Find where the given text appears and provide that cell's center as (x, y) coordinate. 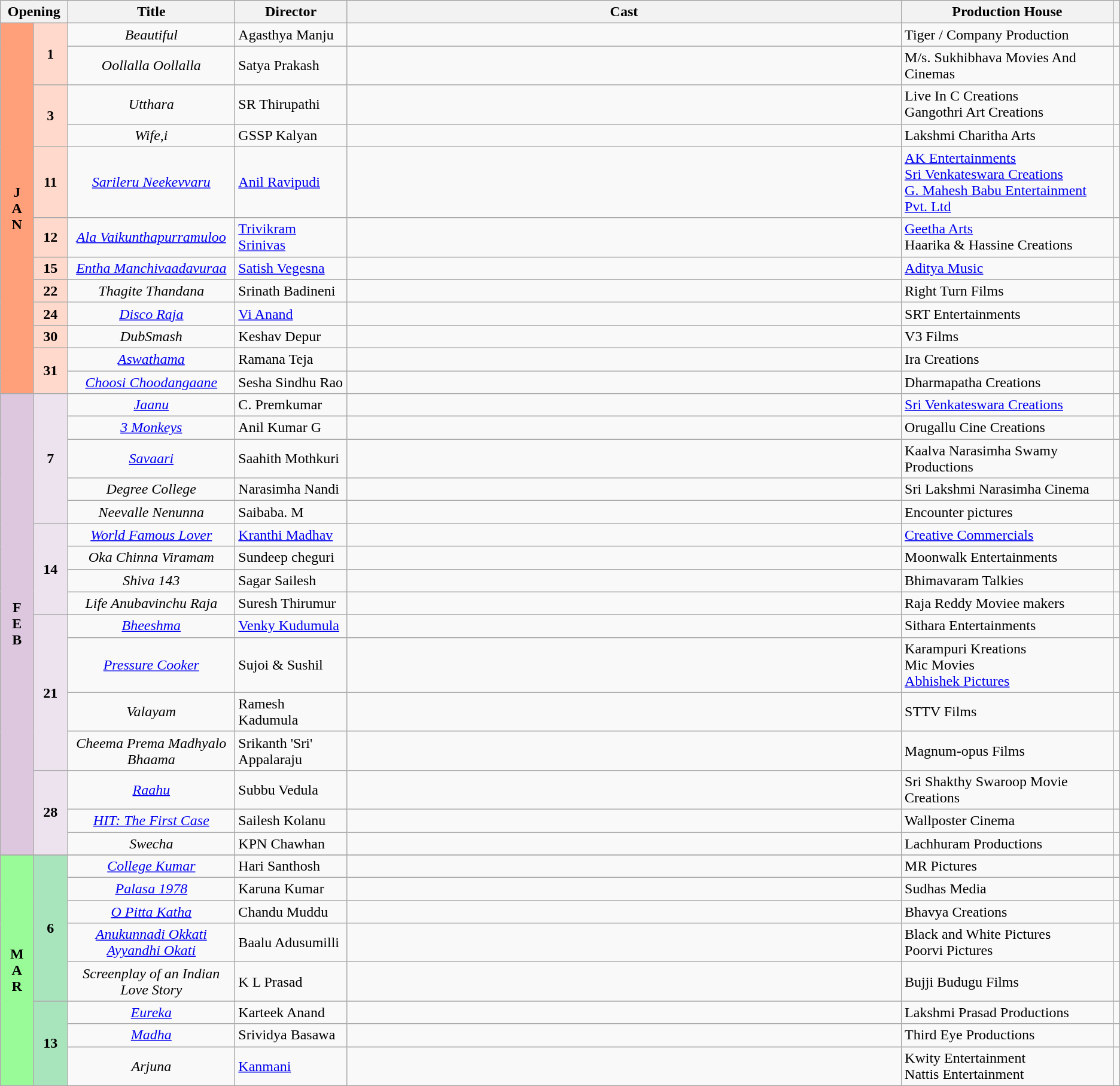
Anukunnadi Okkati Ayyandhi Okati (151, 943)
K L Prasad (291, 981)
Sri Shakthy Swaroop Movie Creations (1008, 790)
Bheeshma (151, 626)
Lachhuram Productions (1008, 843)
Production House (1008, 12)
Thagite Thandana (151, 291)
30 (50, 336)
M/s. Sukhibhava Movies And Cinemas (1008, 66)
Live In C CreationsGangothri Art Creations (1008, 104)
Eureka (151, 1012)
Vi Anand (291, 314)
Oka Chinna Viramam (151, 558)
Baalu Adusumilli (291, 943)
Satish Vegesna (291, 268)
Jaanu (151, 405)
Satya Prakash (291, 66)
JAN (17, 208)
STTV Films (1008, 712)
Neevalle Nenunna (151, 512)
Ira Creations (1008, 359)
Geetha ArtsHaarika & Hassine Creations (1008, 237)
KPN Chawhan (291, 843)
Bhavya Creations (1008, 912)
Chandu Muddu (291, 912)
Palasa 1978 (151, 889)
College Kumar (151, 866)
World Famous Lover (151, 535)
Saibaba. M (291, 512)
Bhimavaram Talkies (1008, 580)
Sithara Entertainments (1008, 626)
Right Turn Films (1008, 291)
Kwity EntertainmentNattis Entertainment (1008, 1066)
Sarileru Neekevvaru (151, 182)
Wife,i (151, 135)
28 (50, 813)
7 (50, 458)
Sudhas Media (1008, 889)
Srinath Badineni (291, 291)
Hari Santhosh (291, 866)
3 Monkeys (151, 428)
3 (50, 116)
Entha Manchivaadavuraa (151, 268)
Sesha Sindhu Rao (291, 382)
SRT Entertainments (1008, 314)
Moonwalk Entertainments (1008, 558)
Subbu Vedula (291, 790)
MAR (17, 971)
Cheema Prema Madhyalo Bhaama (151, 750)
Kaalva Narasimha Swamy Productions (1008, 458)
Bujji Budugu Films (1008, 981)
SR Thirupathi (291, 104)
Ramesh Kadumula (291, 712)
Arjuna (151, 1066)
Kanmani (291, 1066)
Utthara (151, 104)
O Pitta Katha (151, 912)
Karuna Kumar (291, 889)
Sagar Sailesh (291, 580)
21 (50, 692)
Trivikram Srinivas (291, 237)
Beautiful (151, 35)
12 (50, 237)
Sri Lakshmi Narasimha Cinema (1008, 489)
GSSP Kalyan (291, 135)
Raja Reddy Moviee makers (1008, 603)
Anil Ravipudi (291, 182)
24 (50, 314)
Aswathama (151, 359)
31 (50, 370)
Ramana Teja (291, 359)
Kranthi Madhav (291, 535)
Saahith Mothkuri (291, 458)
Ala Vaikunthapurramuloo (151, 237)
Sundeep cheguri (291, 558)
14 (50, 569)
Wallposter Cinema (1008, 820)
Keshav Depur (291, 336)
Creative Commercials (1008, 535)
Karampuri KreationsMic MoviesAbhishek Pictures (1008, 665)
C. Premkumar (291, 405)
Director (291, 12)
6 (50, 928)
Tiger / Company Production (1008, 35)
Title (151, 12)
Encounter pictures (1008, 512)
15 (50, 268)
Dharmapatha Creations (1008, 382)
Anil Kumar G (291, 428)
Agasthya Manju (291, 35)
Valayam (151, 712)
Srividya Basawa (291, 1035)
11 (50, 182)
Opening (34, 12)
Orugallu Cine Creations (1008, 428)
13 (50, 1044)
Sujoi & Sushil (291, 665)
Cast (623, 12)
Degree College (151, 489)
Magnum-opus Films (1008, 750)
Madha (151, 1035)
Venky Kudumula (291, 626)
Third Eye Productions (1008, 1035)
Karteek Anand (291, 1012)
Raahu (151, 790)
FEB (17, 625)
Lakshmi Charitha Arts (1008, 135)
HIT: The First Case (151, 820)
Srikanth 'Sri' Appalaraju (291, 750)
Disco Raja (151, 314)
Savaari (151, 458)
Black and White PicturesPoorvi Pictures (1008, 943)
Pressure Cooker (151, 665)
Sri Venkateswara Creations (1008, 405)
Shiva 143 (151, 580)
DubSmash (151, 336)
Swecha (151, 843)
Narasimha Nandi (291, 489)
Oollalla Oollalla (151, 66)
AK Entertainments Sri Venkateswara CreationsG. Mahesh Babu Entertainment Pvt. Ltd (1008, 182)
22 (50, 291)
Life Anubavinchu Raja (151, 603)
1 (50, 54)
Screenplay of an Indian Love Story (151, 981)
MR Pictures (1008, 866)
Choosi Choodangaane (151, 382)
Aditya Music (1008, 268)
V3 Films (1008, 336)
Suresh Thirumur (291, 603)
Lakshmi Prasad Productions (1008, 1012)
Sailesh Kolanu (291, 820)
